Find where the given text appears and provide that cell's center as [x, y] coordinate. 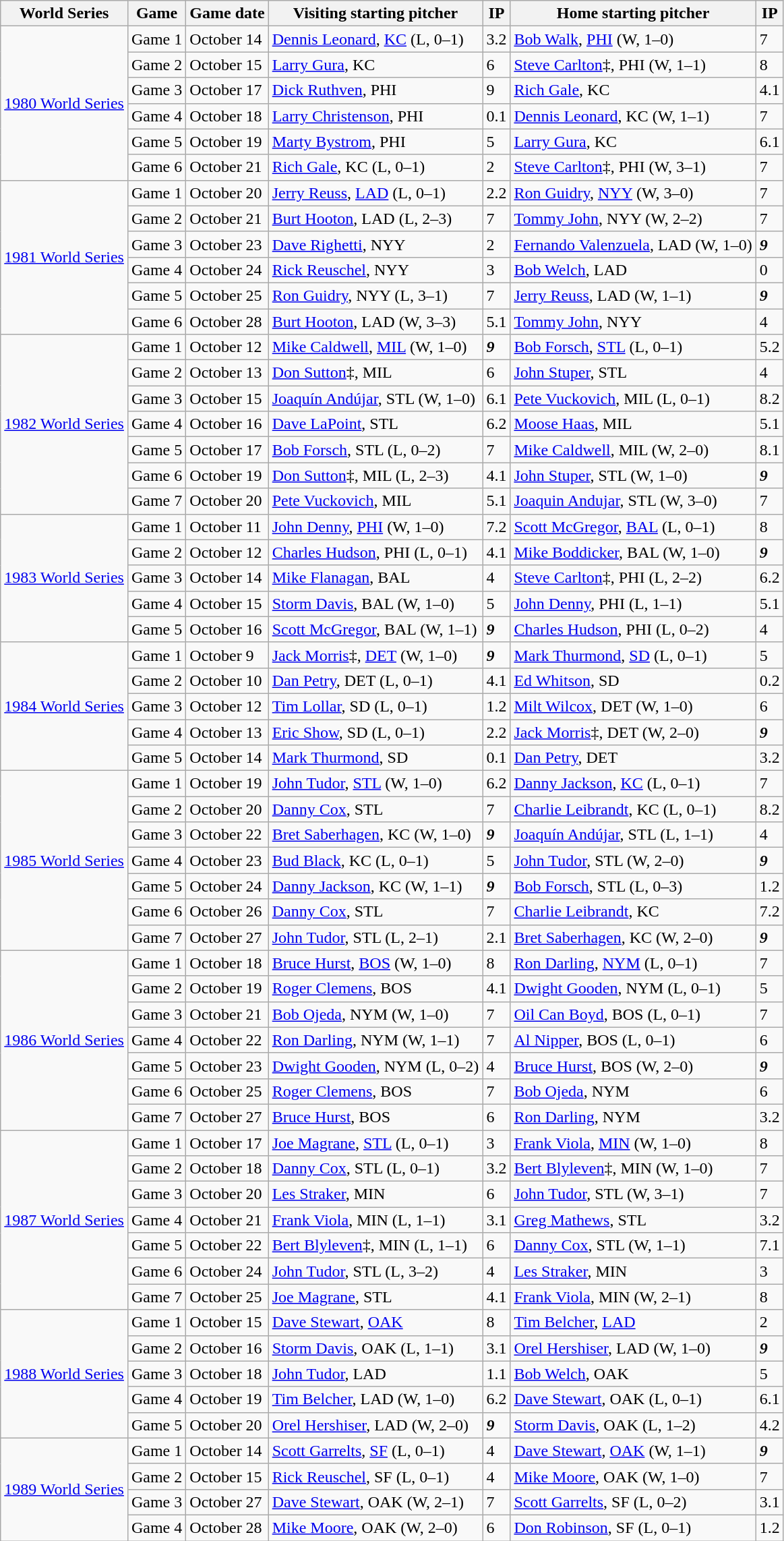
Mike Moore, OAK (W, 1–0) [633, 1476]
Tommy John, NYY [633, 322]
Ron Darling, NYM (L, 0–1) [633, 963]
Don Robinson, SF (L, 0–1) [633, 1528]
Bruce Hurst, BOS [375, 1117]
Storm Davis, BAL (W, 1–0) [375, 604]
0 [770, 270]
Joe Magrane, STL (L, 0–1) [375, 1143]
Pete Vuckovich, MIL [375, 501]
Ron Guidry, NYY (L, 3–1) [375, 295]
October 10 [227, 680]
4.2 [770, 1425]
Bob Forsch, STL (L, 0–3) [633, 886]
Bert Blyleven‡, MIN (L, 1–1) [375, 1246]
2.1 [496, 937]
Dave Stewart, OAK [375, 1322]
Charlie Leibrandt, KC (L, 0–1) [633, 809]
Mike Caldwell, MIL (W, 2–0) [633, 450]
Steve Carlton‡, PHI (W, 1–1) [633, 65]
Joaquin Andujar, STL (W, 3–0) [633, 501]
John Stuper, STL [633, 373]
Rich Gale, KC [633, 90]
Jack Morris‡, DET (W, 2–0) [633, 732]
John Tudor, STL (L, 2–1) [375, 937]
Danny Jackson, KC (L, 0–1) [633, 784]
Scott Garrelts, SF (L, 0–2) [633, 1502]
Rick Reuschel, NYY [375, 270]
Greg Mathews, STL [633, 1220]
Storm Davis, OAK (L, 1–1) [375, 1348]
Visiting starting pitcher [375, 13]
Tommy John, NYY (W, 2–2) [633, 219]
Rich Gale, KC (L, 0–1) [375, 167]
Home starting pitcher [633, 13]
1985 World Series [65, 861]
Steve Carlton‡, PHI (W, 3–1) [633, 167]
Dave Stewart, OAK (L, 0–1) [633, 1399]
1989 World Series [65, 1489]
Joe Magrane, STL [375, 1297]
Mike Moore, OAK (W, 2–0) [375, 1528]
7.1 [770, 1246]
Dan Petry, DET [633, 758]
1981 World Series [65, 257]
Moose Haas, MIL [633, 424]
Bob Forsch, STL (L, 0–2) [375, 450]
Dan Petry, DET (L, 0–1) [375, 680]
5.2 [770, 347]
Mark Thurmond, SD [375, 758]
Ron Darling, NYM [633, 1117]
Al Nipper, BOS (L, 0–1) [633, 1040]
Larry Christenson, PHI [375, 116]
0.2 [770, 680]
Ron Darling, NYM (W, 1–1) [375, 1040]
John Stuper, STL (W, 1–0) [633, 475]
Orel Hershiser, LAD (W, 1–0) [633, 1348]
Don Sutton‡, MIL (L, 2–3) [375, 475]
John Tudor, STL (L, 3–2) [375, 1271]
Bob Ojeda, NYM [633, 1091]
Eric Show, SD (L, 0–1) [375, 732]
1982 World Series [65, 424]
Joaquín Andújar, STL (W, 1–0) [375, 399]
Frank Viola, MIN (W, 2–1) [633, 1297]
1988 World Series [65, 1374]
Dennis Leonard, KC (W, 1–1) [633, 116]
Frank Viola, MIN (L, 1–1) [375, 1220]
Dwight Gooden, NYM (L, 0–2) [375, 1066]
October 9 [227, 655]
John Tudor, STL (W, 3–1) [633, 1194]
Bob Welch, LAD [633, 270]
Mike Boddicker, BAL (W, 1–0) [633, 552]
Dick Ruthven, PHI [375, 90]
Bret Saberhagen, KC (W, 1–0) [375, 835]
Danny Cox, STL (W, 1–1) [633, 1246]
Game [156, 13]
John Denny, PHI (W, 1–0) [375, 527]
Tim Belcher, LAD [633, 1322]
Ron Guidry, NYY (W, 3–0) [633, 193]
John Tudor, STL (W, 1–0) [375, 784]
Mark Thurmond, SD (L, 0–1) [633, 655]
Ed Whitson, SD [633, 680]
Charles Hudson, PHI (L, 0–1) [375, 552]
Bret Saberhagen, KC (W, 2–0) [633, 937]
Scott Garrelts, SF (L, 0–1) [375, 1451]
Storm Davis, OAK (L, 1–2) [633, 1425]
Burt Hooton, LAD (L, 2–3) [375, 219]
Bert Blyleven‡, MIN (W, 1–0) [633, 1169]
1986 World Series [65, 1040]
1983 World Series [65, 578]
October 26 [227, 912]
John Denny, PHI (L, 1–1) [633, 604]
Tim Belcher, LAD (W, 1–0) [375, 1399]
Game date [227, 13]
John Tudor, STL (W, 2–0) [633, 861]
John Tudor, LAD [375, 1374]
Dave Stewart, OAK (W, 1–1) [633, 1451]
Dave Righetti, NYY [375, 244]
Burt Hooton, LAD (W, 3–3) [375, 322]
1987 World Series [65, 1220]
Jerry Reuss, LAD (W, 1–1) [633, 295]
Bob Welch, OAK [633, 1374]
Pete Vuckovich, MIL (L, 0–1) [633, 399]
Charlie Leibrandt, KC [633, 912]
Bob Walk, PHI (W, 1–0) [633, 39]
Danny Cox, STL (L, 0–1) [375, 1169]
Mike Flanagan, BAL [375, 578]
Bud Black, KC (L, 0–1) [375, 861]
Fernando Valenzuela, LAD (W, 1–0) [633, 244]
Don Sutton‡, MIL [375, 373]
Steve Carlton‡, PHI (L, 2–2) [633, 578]
Marty Bystrom, PHI [375, 142]
Jack Morris‡, DET (W, 1–0) [375, 655]
World Series [65, 13]
Bob Ojeda, NYM (W, 1–0) [375, 1014]
Bob Forsch, STL (L, 0–1) [633, 347]
Dave LaPoint, STL [375, 424]
Orel Hershiser, LAD (W, 2–0) [375, 1425]
Milt Wilcox, DET (W, 1–0) [633, 706]
Bruce Hurst, BOS (W, 2–0) [633, 1066]
Scott McGregor, BAL (W, 1–1) [375, 629]
1980 World Series [65, 103]
Dwight Gooden, NYM (L, 0–1) [633, 989]
October 11 [227, 527]
Joaquín Andújar, STL (L, 1–1) [633, 835]
Danny Jackson, KC (W, 1–1) [375, 886]
8.1 [770, 450]
Dennis Leonard, KC (L, 0–1) [375, 39]
1.1 [496, 1374]
Bruce Hurst, BOS (W, 1–0) [375, 963]
Frank Viola, MIN (W, 1–0) [633, 1143]
Rick Reuschel, SF (L, 0–1) [375, 1476]
Charles Hudson, PHI (L, 0–2) [633, 629]
Dave Stewart, OAK (W, 2–1) [375, 1502]
Oil Can Boyd, BOS (L, 0–1) [633, 1014]
Tim Lollar, SD (L, 0–1) [375, 706]
Mike Caldwell, MIL (W, 1–0) [375, 347]
Scott McGregor, BAL (L, 0–1) [633, 527]
Jerry Reuss, LAD (L, 0–1) [375, 193]
1984 World Series [65, 706]
